Output the [X, Y] coordinate of the center of the cell containing the given text.  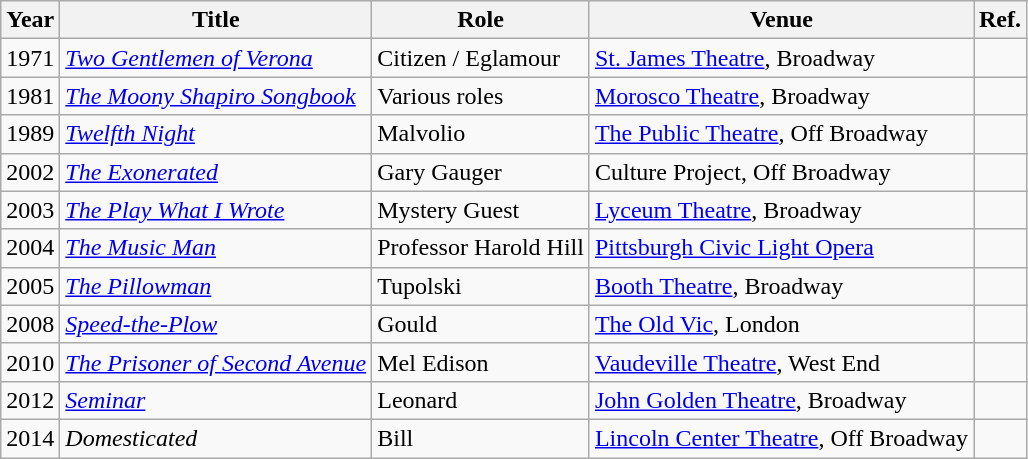
Year [30, 20]
The Old Vic, London [781, 324]
Various roles [481, 96]
Ref. [1000, 20]
Tupolski [481, 286]
The Prisoner of Second Avenue [216, 362]
Two Gentlemen of Verona [216, 58]
Title [216, 20]
St. James Theatre, Broadway [781, 58]
Citizen / Eglamour [481, 58]
2002 [30, 172]
1981 [30, 96]
Leonard [481, 400]
The Exonerated [216, 172]
2005 [30, 286]
Gary Gauger [481, 172]
Malvolio [481, 134]
2004 [30, 248]
2012 [30, 400]
1971 [30, 58]
Booth Theatre, Broadway [781, 286]
Speed-the-Plow [216, 324]
Morosco Theatre, Broadway [781, 96]
The Moony Shapiro Songbook [216, 96]
Mel Edison [481, 362]
Mystery Guest [481, 210]
Bill [481, 438]
The Public Theatre, Off Broadway [781, 134]
1989 [30, 134]
2003 [30, 210]
Lincoln Center Theatre, Off Broadway [781, 438]
2008 [30, 324]
Gould [481, 324]
Twelfth Night [216, 134]
John Golden Theatre, Broadway [781, 400]
Seminar [216, 400]
Professor Harold Hill [481, 248]
Culture Project, Off Broadway [781, 172]
Pittsburgh Civic Light Opera [781, 248]
The Play What I Wrote [216, 210]
Role [481, 20]
Lyceum Theatre, Broadway [781, 210]
Vaudeville Theatre, West End [781, 362]
2014 [30, 438]
The Pillowman [216, 286]
Venue [781, 20]
Domesticated [216, 438]
The Music Man [216, 248]
2010 [30, 362]
